Return [X, Y] of the center of cell containing provided text 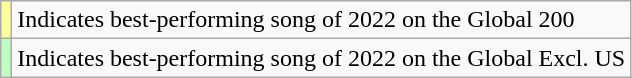
Indicates best-performing song of 2022 on the Global 200 [322, 20]
Indicates best-performing song of 2022 on the Global Excl. US [322, 58]
